Provide the (x, y) coordinate of the cell's center where the given text is located.  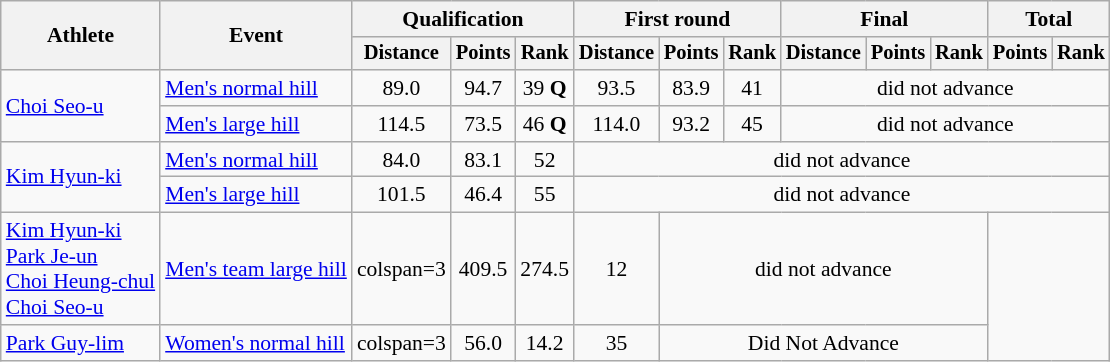
94.7 (483, 88)
46 Q (544, 124)
Did Not Advance (824, 343)
45 (752, 124)
Park Guy-lim (80, 343)
Kim Hyun-ki (80, 178)
Athlete (80, 36)
114.0 (616, 124)
83.1 (483, 160)
409.5 (483, 269)
83.9 (691, 88)
First round (678, 19)
41 (752, 88)
101.5 (402, 195)
Qualification (463, 19)
39 Q (544, 88)
89.0 (402, 88)
84.0 (402, 160)
Event (256, 36)
73.5 (483, 124)
93.2 (691, 124)
Total (1049, 19)
Kim Hyun-kiPark Je-unChoi Heung-chulChoi Seo-u (80, 269)
Final (884, 19)
Choi Seo-u (80, 106)
93.5 (616, 88)
55 (544, 195)
Women's normal hill (256, 343)
52 (544, 160)
12 (616, 269)
114.5 (402, 124)
56.0 (483, 343)
Men's team large hill (256, 269)
14.2 (544, 343)
35 (616, 343)
46.4 (483, 195)
274.5 (544, 269)
